For the text-containing cell, return its midpoint in [X, Y] coordinate format. 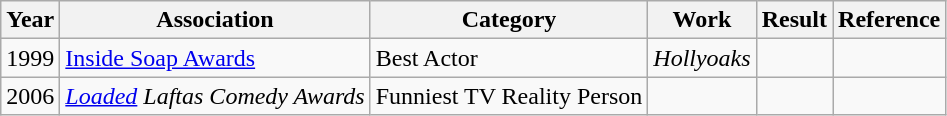
Funniest TV Reality Person [509, 96]
Category [509, 20]
Reference [890, 20]
2006 [30, 96]
Result [794, 20]
Best Actor [509, 58]
Inside Soap Awards [215, 58]
Loaded Laftas Comedy Awards [215, 96]
Hollyoaks [702, 58]
Association [215, 20]
Work [702, 20]
1999 [30, 58]
Year [30, 20]
